Determine the [X, Y] coordinate at the center of the cell enclosing the given text.  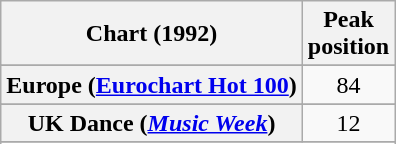
Europe (Eurochart Hot 100) [152, 85]
12 [348, 123]
Peakposition [348, 34]
84 [348, 85]
Chart (1992) [152, 34]
UK Dance (Music Week) [152, 123]
